Detect which cell encompasses the target text, then output its (x, y) center coordinate. 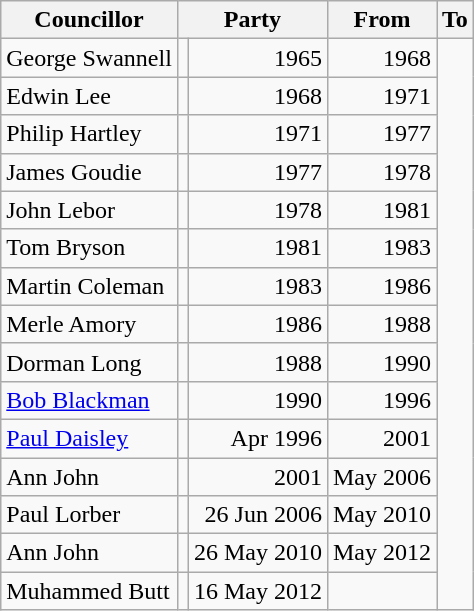
Bob Blackman (90, 400)
From (382, 20)
To (454, 20)
George Swannell (90, 58)
1965 (258, 58)
16 May 2012 (258, 591)
Tom Bryson (90, 248)
James Goudie (90, 172)
May 2006 (382, 477)
May 2010 (382, 515)
Apr 1996 (258, 438)
Councillor (90, 20)
Martin Coleman (90, 286)
Muhammed Butt (90, 591)
Dorman Long (90, 362)
Merle Amory (90, 324)
26 Jun 2006 (258, 515)
26 May 2010 (258, 553)
Edwin Lee (90, 96)
John Lebor (90, 210)
Paul Daisley (90, 438)
Philip Hartley (90, 134)
Party (252, 20)
May 2012 (382, 553)
Paul Lorber (90, 515)
1996 (382, 400)
